From the cell containing the given text, extract its center point as (x, y) coordinate. 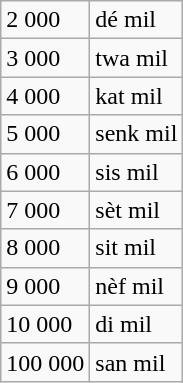
sis mil (136, 172)
sit mil (136, 248)
2 000 (46, 20)
6 000 (46, 172)
sèt mil (136, 210)
7 000 (46, 210)
dé mil (136, 20)
4 000 (46, 96)
3 000 (46, 58)
9 000 (46, 286)
san mil (136, 362)
100 000 (46, 362)
10 000 (46, 324)
di mil (136, 324)
8 000 (46, 248)
twa mil (136, 58)
senk mil (136, 134)
5 000 (46, 134)
kat mil (136, 96)
nèf mil (136, 286)
